Capture the cell that displays the provided text and extract its (x, y) central coordinate. 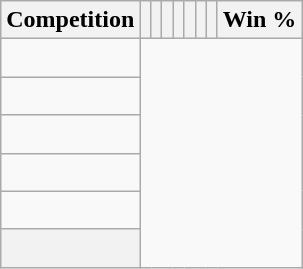
Competition (70, 20)
Win % (260, 20)
